Scan for the cell matching the given text and deliver its [x, y] coordinate at center. 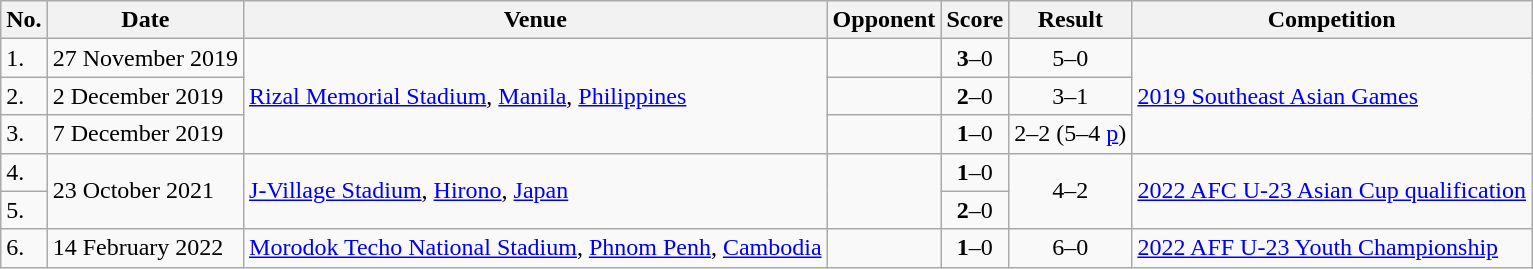
2022 AFF U-23 Youth Championship [1332, 248]
5. [24, 210]
6. [24, 248]
2 December 2019 [145, 96]
J-Village Stadium, Hirono, Japan [536, 191]
3. [24, 134]
Date [145, 20]
5–0 [1070, 58]
Morodok Techo National Stadium, Phnom Penh, Cambodia [536, 248]
14 February 2022 [145, 248]
2–2 (5–4 p) [1070, 134]
23 October 2021 [145, 191]
Rizal Memorial Stadium, Manila, Philippines [536, 96]
No. [24, 20]
1. [24, 58]
2022 AFC U-23 Asian Cup qualification [1332, 191]
Venue [536, 20]
27 November 2019 [145, 58]
6–0 [1070, 248]
2019 Southeast Asian Games [1332, 96]
Opponent [884, 20]
Result [1070, 20]
4–2 [1070, 191]
7 December 2019 [145, 134]
2. [24, 96]
3–0 [975, 58]
Score [975, 20]
Competition [1332, 20]
3–1 [1070, 96]
4. [24, 172]
